Identify which cell holds the provided text, then report its [x, y] central coordinate. 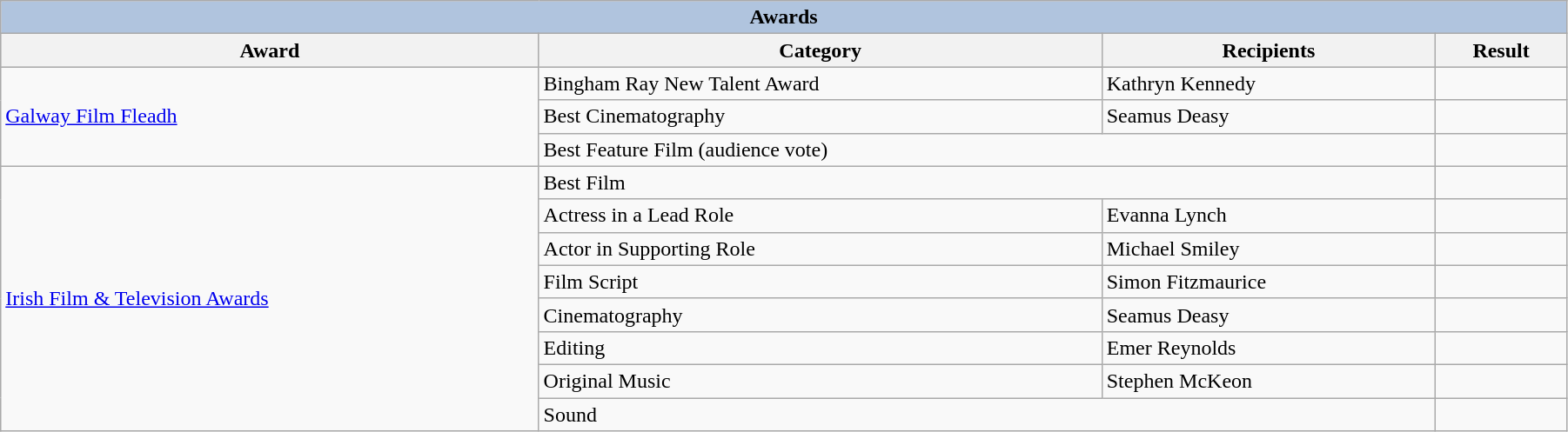
Category [820, 50]
Evanna Lynch [1269, 216]
Actress in a Lead Role [820, 216]
Simon Fitzmaurice [1269, 282]
Best Cinematography [820, 116]
Awards [784, 17]
Actor in Supporting Role [820, 249]
Best Film [987, 183]
Award [270, 50]
Bingham Ray New Talent Award [820, 83]
Best Feature Film (audience vote) [987, 150]
Sound [987, 415]
Kathryn Kennedy [1269, 83]
Cinematography [820, 315]
Irish Film & Television Awards [270, 298]
Result [1502, 50]
Recipients [1269, 50]
Film Script [820, 282]
Michael Smiley [1269, 249]
Stephen McKeon [1269, 381]
Editing [820, 348]
Galway Film Fleadh [270, 116]
Original Music [820, 381]
Emer Reynolds [1269, 348]
